Provide the [X, Y] coordinate of the cell's center where the given text is located.  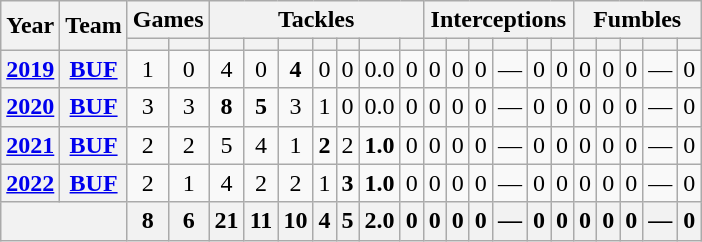
11 [261, 221]
Tackles [316, 20]
Fumbles [638, 20]
6 [188, 221]
2020 [30, 107]
2022 [30, 183]
Interceptions [498, 20]
10 [296, 221]
Team [94, 26]
Year [30, 26]
2.0 [380, 221]
2021 [30, 145]
2019 [30, 69]
21 [226, 221]
Games [168, 20]
